Capture the cell that displays the provided text and extract its (X, Y) central coordinate. 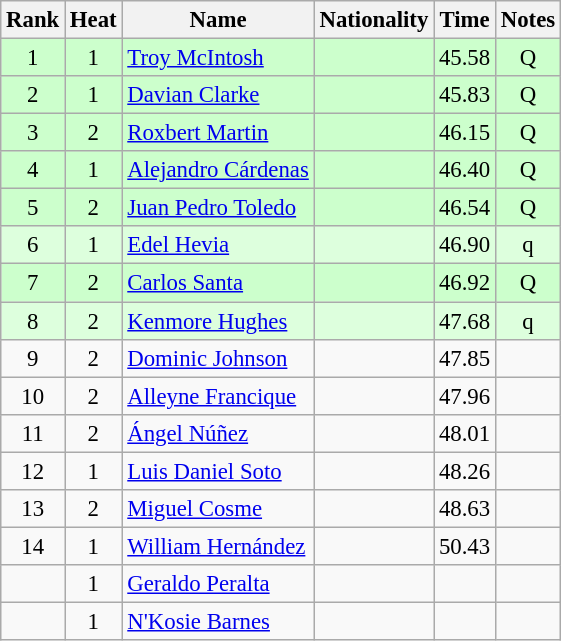
Kenmore Hughes (218, 321)
Roxbert Martin (218, 133)
Nationality (374, 20)
Heat (94, 20)
Troy McIntosh (218, 58)
47.85 (465, 358)
5 (33, 208)
46.90 (465, 245)
12 (33, 471)
47.96 (465, 396)
Geraldo Peralta (218, 584)
Alejandro Cárdenas (218, 170)
13 (33, 509)
6 (33, 245)
Rank (33, 20)
48.26 (465, 471)
Luis Daniel Soto (218, 471)
N'Kosie Barnes (218, 621)
11 (33, 433)
4 (33, 170)
Notes (528, 20)
Dominic Johnson (218, 358)
48.63 (465, 509)
46.40 (465, 170)
8 (33, 321)
Ángel Núñez (218, 433)
Edel Hevia (218, 245)
14 (33, 546)
Time (465, 20)
Alleyne Francique (218, 396)
9 (33, 358)
10 (33, 396)
50.43 (465, 546)
45.58 (465, 58)
Carlos Santa (218, 283)
46.92 (465, 283)
45.83 (465, 95)
Davian Clarke (218, 95)
3 (33, 133)
Juan Pedro Toledo (218, 208)
Name (218, 20)
46.54 (465, 208)
William Hernández (218, 546)
48.01 (465, 433)
7 (33, 283)
Miguel Cosme (218, 509)
47.68 (465, 321)
46.15 (465, 133)
